Capture the cell that displays the provided text and extract its [x, y] central coordinate. 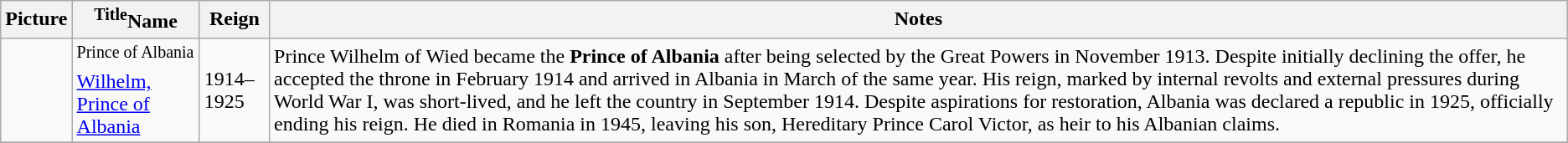
Notes [919, 20]
1914–1925 [235, 90]
TitleName [136, 20]
Picture [37, 20]
Reign [235, 20]
Prince of Albania Wilhelm, Prince of Albania [136, 90]
